Output the [x, y] coordinate of the center of the cell containing the given text.  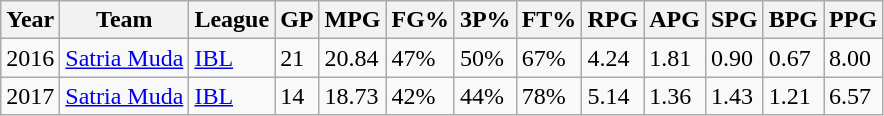
0.67 [793, 58]
Team [124, 20]
1.43 [734, 96]
GP [297, 20]
18.73 [352, 96]
78% [549, 96]
5.14 [613, 96]
1.21 [793, 96]
21 [297, 58]
0.90 [734, 58]
FT% [549, 20]
MPG [352, 20]
BPG [793, 20]
Year [30, 20]
8.00 [854, 58]
1.36 [675, 96]
2016 [30, 58]
SPG [734, 20]
4.24 [613, 58]
RPG [613, 20]
42% [420, 96]
67% [549, 58]
44% [485, 96]
1.81 [675, 58]
20.84 [352, 58]
APG [675, 20]
2017 [30, 96]
14 [297, 96]
3P% [485, 20]
PPG [854, 20]
FG% [420, 20]
50% [485, 58]
47% [420, 58]
League [232, 20]
6.57 [854, 96]
